Identify which cell holds the provided text, then report its (x, y) central coordinate. 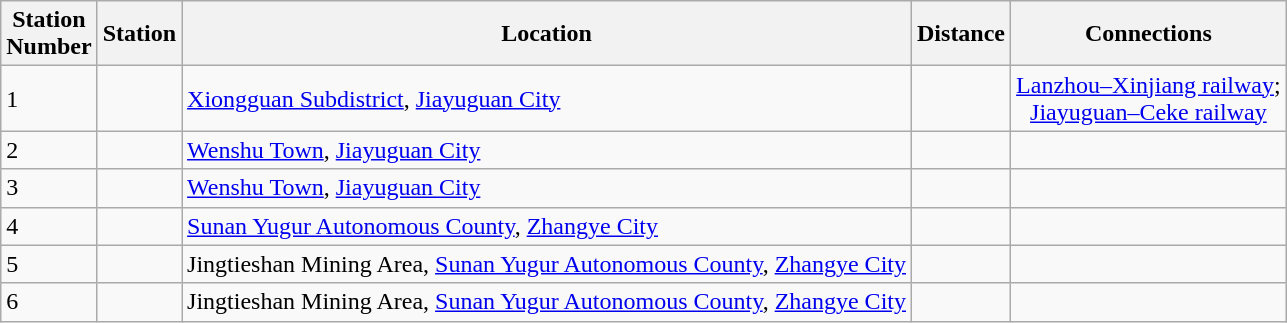
Location (547, 34)
3 (49, 188)
Xiongguan Subdistrict, Jiayuguan City (547, 98)
Distance (962, 34)
4 (49, 226)
StationNumber (49, 34)
Connections (1149, 34)
6 (49, 302)
Lanzhou–Xinjiang railway;Jiayuguan–Ceke railway (1149, 98)
1 (49, 98)
5 (49, 264)
2 (49, 150)
Station (139, 34)
Sunan Yugur Autonomous County, Zhangye City (547, 226)
